For the text-containing cell, return its midpoint in [x, y] coordinate format. 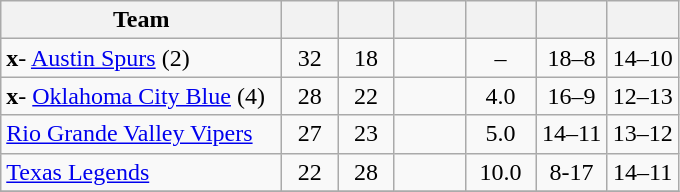
Rio Grande Valley Vipers [142, 134]
Texas Legends [142, 172]
4.0 [500, 96]
Team [142, 20]
16–9 [572, 96]
23 [366, 134]
12–13 [642, 96]
27 [310, 134]
10.0 [500, 172]
x- Austin Spurs (2) [142, 58]
32 [310, 58]
13–12 [642, 134]
14–10 [642, 58]
18–8 [572, 58]
x- Oklahoma City Blue (4) [142, 96]
18 [366, 58]
– [500, 58]
8-17 [572, 172]
5.0 [500, 134]
